Output the [X, Y] coordinate of the center of the cell containing the given text.  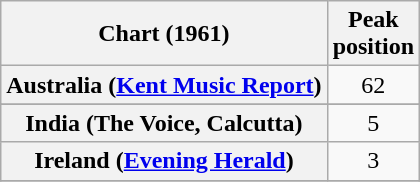
62 [373, 85]
Australia (Kent Music Report) [164, 85]
5 [373, 123]
Peakposition [373, 34]
3 [373, 161]
Chart (1961) [164, 34]
India (The Voice, Calcutta) [164, 123]
Ireland (Evening Herald) [164, 161]
